Scan for the cell matching the given text and deliver its (x, y) coordinate at center. 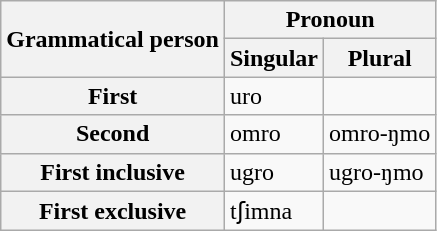
Pronoun (330, 20)
ugro-ŋmo (380, 172)
tʃimna (274, 211)
Plural (380, 58)
Singular (274, 58)
omro (274, 134)
ugro (274, 172)
First exclusive (113, 211)
uro (274, 96)
omro-ŋmo (380, 134)
First inclusive (113, 172)
First (113, 96)
Second (113, 134)
Grammatical person (113, 39)
